Identify which cell holds the provided text, then report its (X, Y) central coordinate. 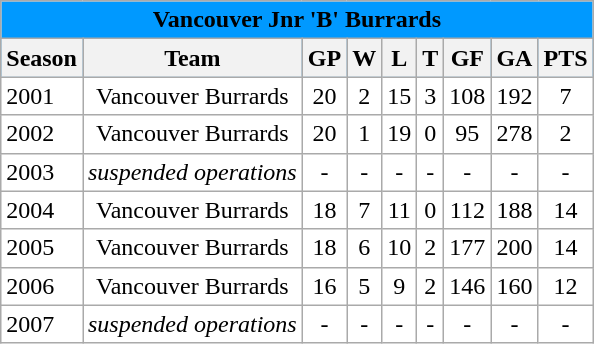
Vancouver Jnr 'B' Burrards (297, 20)
2004 (42, 210)
10 (400, 248)
160 (514, 286)
108 (468, 96)
188 (514, 210)
GP (324, 58)
200 (514, 248)
15 (400, 96)
112 (468, 210)
Season (42, 58)
2003 (42, 172)
GF (468, 58)
5 (364, 286)
177 (468, 248)
Team (192, 58)
3 (430, 96)
9 (400, 286)
146 (468, 286)
L (400, 58)
2001 (42, 96)
2002 (42, 134)
PTS (566, 58)
16 (324, 286)
11 (400, 210)
19 (400, 134)
2005 (42, 248)
192 (514, 96)
GA (514, 58)
2006 (42, 286)
278 (514, 134)
6 (364, 248)
2007 (42, 324)
1 (364, 134)
T (430, 58)
12 (566, 286)
W (364, 58)
95 (468, 134)
